For the text-containing cell, return its midpoint in [x, y] coordinate format. 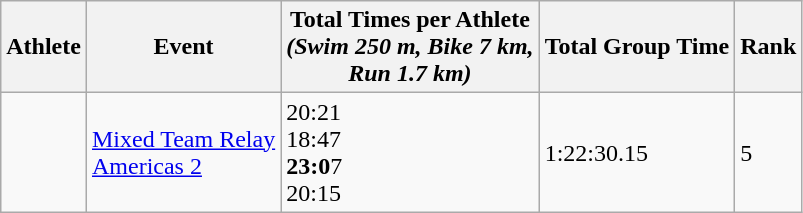
Athlete [44, 47]
Event [183, 47]
Rank [768, 47]
Mixed Team Relay Americas 2 [183, 152]
20:2118:4723:0720:15 [410, 152]
5 [768, 152]
Total Times per Athlete (Swim 250 m, Bike 7 km, Run 1.7 km) [410, 47]
1:22:30.15 [637, 152]
Total Group Time [637, 47]
